Return [x, y] of the center of cell containing provided text 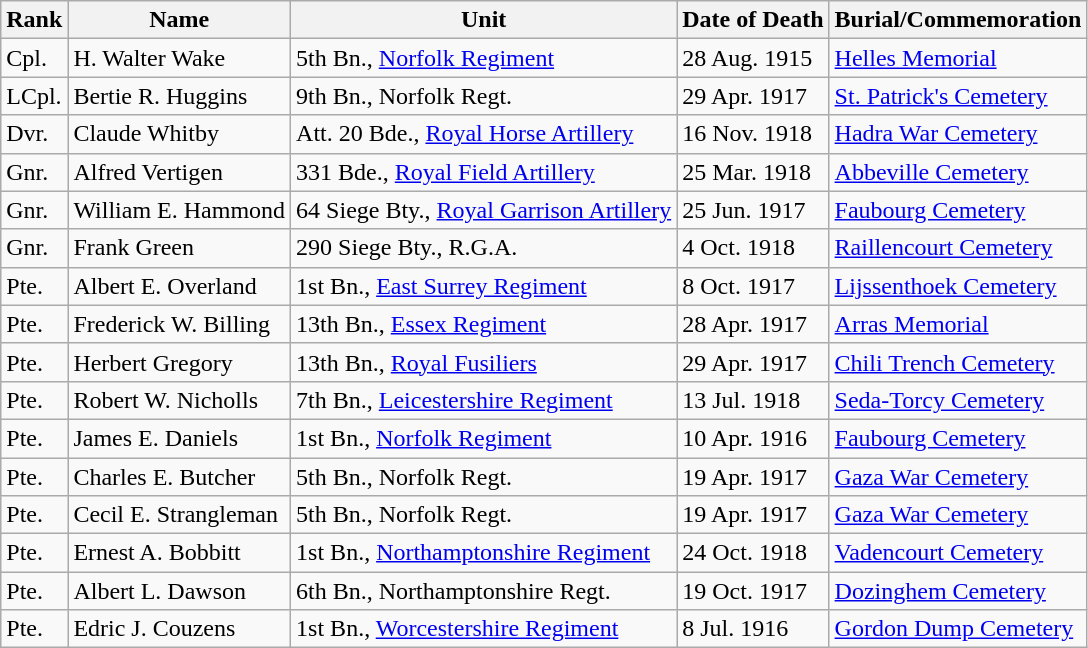
William E. Hammond [180, 210]
Frederick W. Billing [180, 324]
Claude Whitby [180, 134]
LCpl. [34, 96]
Chili Trench Cemetery [958, 362]
1st Bn., Worcestershire Regiment [484, 629]
Bertie R. Huggins [180, 96]
13th Bn., Royal Fusiliers [484, 362]
331 Bde., Royal Field Artillery [484, 172]
James E. Daniels [180, 438]
8 Jul. 1916 [753, 629]
1st Bn., Northamptonshire Regiment [484, 553]
Robert W. Nicholls [180, 400]
Date of Death [753, 20]
Vadencourt Cemetery [958, 553]
Seda-Torcy Cemetery [958, 400]
Burial/Commemoration [958, 20]
Frank Green [180, 248]
9th Bn., Norfolk Regt. [484, 96]
Cecil E. Strangleman [180, 515]
7th Bn., Leicestershire Regiment [484, 400]
24 Oct. 1918 [753, 553]
Raillencourt Cemetery [958, 248]
64 Siege Bty., Royal Garrison Artillery [484, 210]
Dozinghem Cemetery [958, 591]
Ernest A. Bobbitt [180, 553]
16 Nov. 1918 [753, 134]
Arras Memorial [958, 324]
H. Walter Wake [180, 58]
Rank [34, 20]
Abbeville Cemetery [958, 172]
25 Mar. 1918 [753, 172]
290 Siege Bty., R.G.A. [484, 248]
10 Apr. 1916 [753, 438]
Helles Memorial [958, 58]
5th Bn., Norfolk Regiment [484, 58]
13th Bn., Essex Regiment [484, 324]
Cpl. [34, 58]
Att. 20 Bde., Royal Horse Artillery [484, 134]
1st Bn., East Surrey Regiment [484, 286]
25 Jun. 1917 [753, 210]
Lijssenthoek Cemetery [958, 286]
Unit [484, 20]
28 Apr. 1917 [753, 324]
Charles E. Butcher [180, 477]
6th Bn., Northamptonshire Regt. [484, 591]
Dvr. [34, 134]
Alfred Vertigen [180, 172]
1st Bn., Norfolk Regiment [484, 438]
Albert L. Dawson [180, 591]
Name [180, 20]
Hadra War Cemetery [958, 134]
Herbert Gregory [180, 362]
Gordon Dump Cemetery [958, 629]
Albert E. Overland [180, 286]
13 Jul. 1918 [753, 400]
19 Oct. 1917 [753, 591]
8 Oct. 1917 [753, 286]
28 Aug. 1915 [753, 58]
Edric J. Couzens [180, 629]
St. Patrick's Cemetery [958, 96]
4 Oct. 1918 [753, 248]
